Locate the cell with the specified text and output its [x, y] center coordinate. 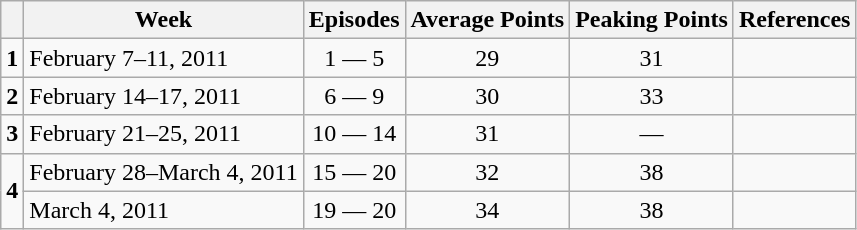
— [652, 134]
Peaking Points [652, 20]
March 4, 2011 [164, 210]
February 28–March 4, 2011 [164, 172]
1 — 5 [354, 58]
References [794, 20]
February 21–25, 2011 [164, 134]
15 — 20 [354, 172]
1 [12, 58]
6 — 9 [354, 96]
34 [488, 210]
Week [164, 20]
3 [12, 134]
19 — 20 [354, 210]
29 [488, 58]
32 [488, 172]
2 [12, 96]
33 [652, 96]
February 14–17, 2011 [164, 96]
30 [488, 96]
4 [12, 191]
Average Points [488, 20]
10 — 14 [354, 134]
February 7–11, 2011 [164, 58]
Episodes [354, 20]
